Return the [X, Y] coordinate for the center point of the cell that contains the specified text.  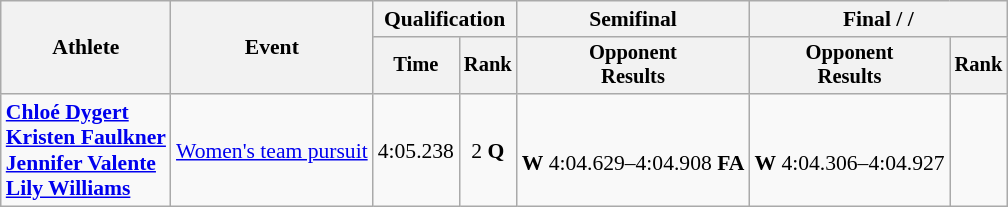
Chloé DygertKristen FaulknerJennifer ValenteLily Williams [86, 150]
2 Q [488, 150]
4:05.238 [416, 150]
Event [272, 48]
Women's team pursuit [272, 150]
W 4:04.629–4:04.908 FA [634, 150]
Qualification [445, 19]
Final / / [878, 19]
Time [416, 66]
W 4:04.306–4:04.927 [849, 150]
Athlete [86, 48]
Semifinal [634, 19]
